Search for the cell housing the specified text and yield its (X, Y) center coordinate. 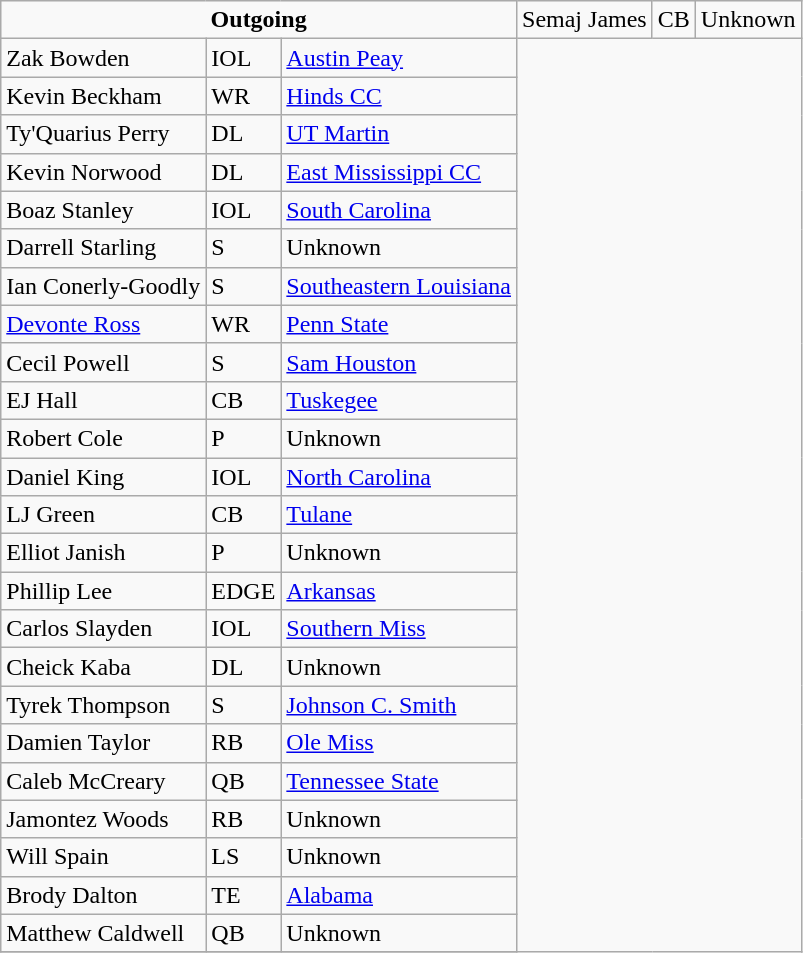
Ty'Quarius Perry (104, 134)
Zak Bowden (104, 58)
Cecil Powell (104, 362)
Robert Cole (104, 438)
Tuskegee (399, 400)
Caleb McCreary (104, 781)
Cheick Kaba (104, 667)
Devonte Ross (104, 324)
East Mississippi CC (399, 172)
Tulane (399, 515)
Elliot Janish (104, 553)
Jamontez Woods (104, 819)
Will Spain (104, 857)
Johnson C. Smith (399, 705)
Semaj James (585, 20)
Austin Peay (399, 58)
Arkansas (399, 591)
Outgoing (259, 20)
EDGE (244, 591)
Alabama (399, 895)
UT Martin (399, 134)
Sam Houston (399, 362)
Kevin Norwood (104, 172)
Penn State (399, 324)
Boaz Stanley (104, 210)
North Carolina (399, 477)
Southern Miss (399, 629)
EJ Hall (104, 400)
LJ Green (104, 515)
Damien Taylor (104, 743)
TE (244, 895)
Kevin Beckham (104, 96)
Phillip Lee (104, 591)
Hinds CC (399, 96)
Carlos Slayden (104, 629)
LS (244, 857)
Daniel King (104, 477)
South Carolina (399, 210)
Matthew Caldwell (104, 933)
Southeastern Louisiana (399, 286)
Darrell Starling (104, 248)
Brody Dalton (104, 895)
Ole Miss (399, 743)
Ian Conerly-Goodly (104, 286)
Tyrek Thompson (104, 705)
Tennessee State (399, 781)
